Find where the given text appears and provide that cell's center as (X, Y) coordinate. 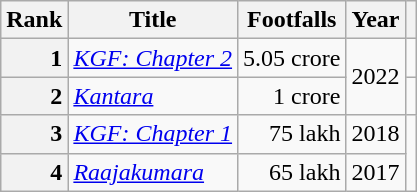
2017 (376, 172)
Year (376, 20)
Kantara (153, 96)
4 (34, 172)
2018 (376, 134)
1 (34, 58)
2 (34, 96)
Raajakumara (153, 172)
Footfalls (292, 20)
KGF: Chapter 2 (153, 58)
3 (34, 134)
1 crore (292, 96)
KGF: Chapter 1 (153, 134)
65 lakh (292, 172)
Title (153, 20)
2022 (376, 77)
5.05 crore (292, 58)
Rank (34, 20)
75 lakh (292, 134)
